From the cell containing the given text, extract its center point as (x, y) coordinate. 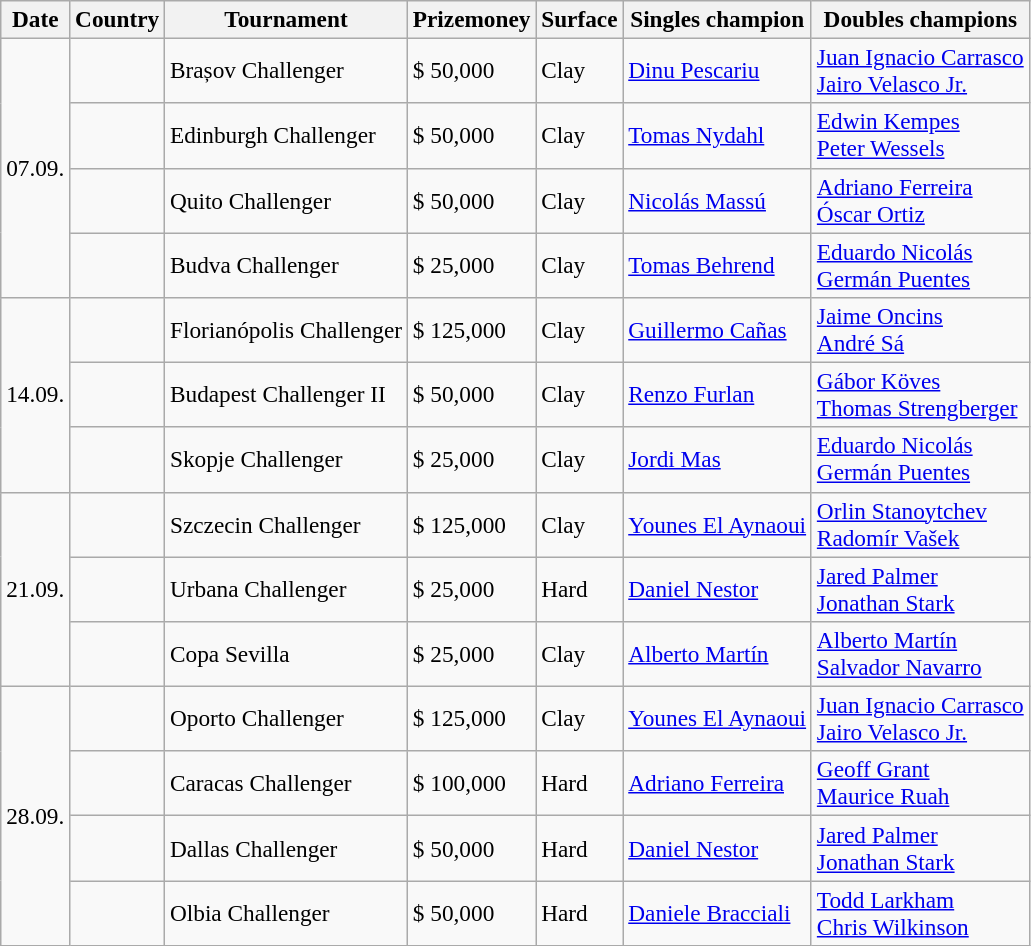
Jordi Mas (718, 460)
Edinburgh Challenger (286, 136)
07.09. (36, 168)
Urbana Challenger (286, 588)
Guillermo Cañas (718, 330)
Budapest Challenger II (286, 394)
Alberto Martín (718, 654)
Alberto Martín Salvador Navarro (920, 654)
Jaime Oncins André Sá (920, 330)
Olbia Challenger (286, 912)
Country (118, 19)
Copa Sevilla (286, 654)
Todd Larkham Chris Wilkinson (920, 912)
Tomas Behrend (718, 264)
Budva Challenger (286, 264)
Date (36, 19)
21.09. (36, 589)
Daniele Bracciali (718, 912)
Gábor Köves Thomas Strengberger (920, 394)
Dinu Pescariu (718, 70)
Caracas Challenger (286, 784)
14.09. (36, 394)
Tomas Nydahl (718, 136)
Doubles champions (920, 19)
Dallas Challenger (286, 848)
Adriano Ferreira (718, 784)
Skopje Challenger (286, 460)
Singles champion (718, 19)
Quito Challenger (286, 200)
Szczecin Challenger (286, 524)
Renzo Furlan (718, 394)
$ 100,000 (471, 784)
Adriano Ferreira Óscar Ortiz (920, 200)
Orlin Stanoytchev Radomír Vašek (920, 524)
Nicolás Massú (718, 200)
Tournament (286, 19)
Surface (580, 19)
Oporto Challenger (286, 718)
Geoff Grant Maurice Ruah (920, 784)
Brașov Challenger (286, 70)
Florianópolis Challenger (286, 330)
Edwin Kempes Peter Wessels (920, 136)
28.09. (36, 816)
Prizemoney (471, 19)
